Provide the [X, Y] coordinate of the cell's center where the given text is located.  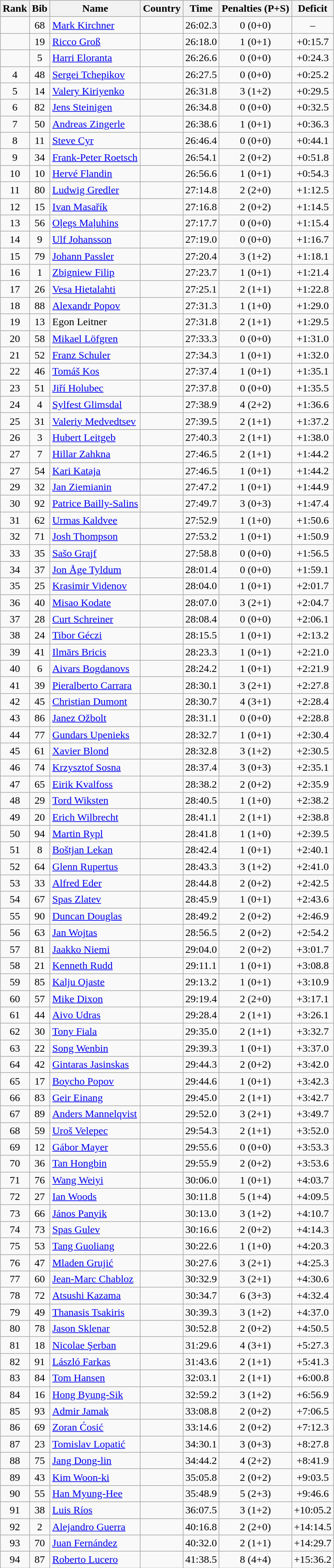
+3:01.7 [312, 949]
+2:30.4 [312, 735]
30:11.8 [201, 1196]
+8:41.9 [312, 1460]
Roberto Lucero [95, 1560]
27:40.3 [201, 437]
+8:27.8 [312, 1444]
+14:29.7 [312, 1543]
26:31.8 [201, 91]
+1:31.0 [312, 339]
Gábor Mayer [95, 1147]
+2:43.6 [312, 900]
Atsushi Kazama [95, 1296]
Glenn Rupertus [95, 867]
Johann Passler [95, 256]
Egon Leitner [95, 322]
Gintaras Jasinskas [95, 1065]
35:48.9 [201, 1493]
Janez Ožbolt [95, 718]
Jiří Holubec [95, 388]
Geir Einang [95, 1098]
34:44.2 [201, 1460]
27:16.8 [201, 207]
+1:32.0 [312, 355]
28:32.7 [201, 735]
Tomislav Lopatić [95, 1444]
+2:35.9 [312, 784]
László Farkas [95, 1362]
+3:49.7 [312, 1114]
Tang Guoliang [95, 1246]
Jaakko Niemi [95, 949]
Boštjan Lekan [95, 850]
+4:10.7 [312, 1213]
Ludwig Gredler [95, 190]
+4:50.5 [312, 1329]
+1:15.4 [312, 223]
Country [162, 9]
+2:30.5 [312, 751]
29:45.0 [201, 1098]
34:30.1 [201, 1444]
+4:30.6 [312, 1279]
+5:27.3 [312, 1345]
Ivan Masařík [95, 207]
+1:37.2 [312, 421]
Luis Ríos [95, 1510]
+15:36.2 [312, 1560]
Wang Weiyi [95, 1180]
26:18.0 [201, 42]
27:49.7 [201, 504]
5 (2+3) [255, 1493]
Jean-Marc Chabloz [95, 1279]
+0:15.7 [312, 42]
27:33.3 [201, 339]
Spas Gulev [95, 1229]
+1:47.4 [312, 504]
36:07.5 [201, 1510]
Sašo Grajf [95, 553]
Hong Byung-Sik [95, 1395]
+2:40.1 [312, 850]
+1:56.5 [312, 553]
+1:59.1 [312, 570]
+14:14.5 [312, 1526]
30:16.6 [201, 1229]
29:35.0 [201, 1032]
+7:06.5 [312, 1411]
8 (4+4) [255, 1560]
Ilmārs Bricis [95, 652]
29:54.3 [201, 1131]
+3:42.3 [312, 1081]
+1:18.1 [312, 256]
+2:54.2 [312, 932]
26:02.3 [201, 25]
+2:41.0 [312, 867]
Name [95, 9]
28 [40, 619]
29:44.6 [201, 1081]
+1:38.0 [312, 437]
Eirik Kvalfoss [95, 784]
Deficit [312, 9]
5 (1+4) [255, 1196]
Rank [15, 9]
+4:37.0 [312, 1312]
2 [40, 1526]
29:55.6 [201, 1147]
27:23.7 [201, 273]
28:43.3 [201, 867]
30:39.3 [201, 1312]
Erich Wilbrecht [95, 817]
Tord Wiksten [95, 801]
Anders Mannelqvist [95, 1114]
Vesa Hietalahti [95, 289]
Harri Eloranta [95, 58]
Admir Jamak [95, 1411]
+2:38.2 [312, 801]
Tan Hongbin [95, 1164]
28:24.2 [201, 668]
+1:35.5 [312, 388]
+4:09.5 [312, 1196]
32:03.1 [201, 1378]
+3:53.3 [312, 1147]
40:32.0 [201, 1543]
Alejandro Guerra [95, 1526]
Mladen Grujić [95, 1263]
29:52.0 [201, 1114]
Xavier Blond [95, 751]
28:45.9 [201, 900]
Oļegs Maļuhins [95, 223]
+6:56.9 [312, 1395]
Curt Schreiner [95, 619]
Kari Kataja [95, 470]
28:38.2 [201, 784]
+2:28.4 [312, 701]
Tony Fiala [95, 1032]
30:22.6 [201, 1246]
Jang Dong-lin [95, 1460]
Josh Thompson [95, 537]
+1:35.1 [312, 372]
Krasimir Videnov [95, 586]
28:44.8 [201, 883]
Jan Wojtas [95, 932]
+1:50.9 [312, 537]
+4:14.3 [312, 1229]
28:07.0 [201, 603]
+3:42.7 [312, 1098]
27:17.7 [201, 223]
Hubert Leitgeb [95, 437]
+3:26.1 [312, 1015]
+6:00.8 [312, 1378]
Martin Rypl [95, 834]
Jon Åge Tyldum [95, 570]
Song Wenbin [95, 1048]
+3:53.6 [312, 1164]
+1:36.6 [312, 404]
Alfred Eder [95, 883]
+1:14.5 [312, 207]
28:41.1 [201, 817]
Valeriy Medvedtsev [95, 421]
27:34.3 [201, 355]
32:59.2 [201, 1395]
Kenneth Rudd [95, 965]
+9:03.5 [312, 1477]
Thanasis Tsakiris [95, 1312]
27:37.8 [201, 388]
27:31.3 [201, 306]
Misao Kodate [95, 603]
29:19.4 [201, 998]
28:42.4 [201, 850]
3 [40, 437]
Hervé Flandin [95, 173]
29:28.4 [201, 1015]
28:15.5 [201, 636]
Kalju Ojaste [95, 982]
27:14.8 [201, 190]
Alexandr Popov [95, 306]
27:58.8 [201, 553]
Bib [40, 9]
Aivo Udras [95, 1015]
30:27.6 [201, 1263]
+4:32.4 [312, 1296]
Boycho Popov [95, 1081]
27:47.2 [201, 487]
35:05.8 [201, 1477]
+9:46.6 [312, 1493]
Duncan Douglas [95, 916]
27:20.4 [201, 256]
Ulf Johansson [95, 240]
+0:44.1 [312, 140]
30:34.7 [201, 1296]
28:31.1 [201, 718]
6 (3+3) [255, 1296]
+7:12.3 [312, 1428]
Franz Schuler [95, 355]
+3:10.9 [312, 982]
27:19.0 [201, 240]
30:06.0 [201, 1180]
Kim Woon-ki [95, 1477]
+3:37.0 [312, 1048]
Ian Woods [95, 1196]
29:13.2 [201, 982]
Krzysztof Sosna [95, 768]
Gundars Upenieks [95, 735]
+4:25.3 [312, 1263]
Pieralberto Carrara [95, 685]
János Panyik [95, 1213]
30:13.0 [201, 1213]
+2:46.9 [312, 916]
+0:36.3 [312, 124]
26:34.8 [201, 108]
28:30.7 [201, 701]
28:23.3 [201, 652]
Juan Fernández [95, 1543]
Zoran Ćosić [95, 1428]
41:38.5 [201, 1560]
+0:54.3 [312, 173]
+0:51.8 [312, 157]
Mikael Löfgren [95, 339]
+2:39.5 [312, 834]
+3:42.0 [312, 1065]
Mark Kirchner [95, 25]
28:30.1 [201, 685]
+2:35.1 [312, 768]
Uroš Velepec [95, 1131]
26:26.6 [201, 58]
Sylfest Glimsdal [95, 404]
40:16.8 [201, 1526]
Time [201, 9]
+1:21.4 [312, 273]
27:31.8 [201, 322]
+2:27.8 [312, 685]
1 [40, 273]
+1:12.5 [312, 190]
26:54.1 [201, 157]
+3:17.1 [312, 998]
+10:05.2 [312, 1510]
+0:32.5 [312, 108]
27:37.4 [201, 372]
Tibor Géczi [95, 636]
+2:01.7 [312, 586]
30:52.8 [201, 1329]
Jason Sklenar [95, 1329]
26:27.5 [201, 75]
26:56.6 [201, 173]
28:37.4 [201, 768]
+1:22.8 [312, 289]
Valery Kiriyenko [95, 91]
Sergei Tchepikov [95, 75]
29:39.3 [201, 1048]
Penalties (P+S) [255, 9]
28:08.4 [201, 619]
26:46.4 [201, 140]
Aivars Bogdanovs [95, 668]
+0:25.2 [312, 75]
27:25.1 [201, 289]
Ricco Groß [95, 42]
29:04.0 [201, 949]
27:53.2 [201, 537]
33:08.8 [201, 1411]
Christian Dumont [95, 701]
29:55.9 [201, 1164]
+0:29.5 [312, 91]
30:32.9 [201, 1279]
Tom Hansen [95, 1378]
26:38.6 [201, 124]
Frank-Peter Roetsch [95, 157]
Andreas Zingerle [95, 124]
28:49.2 [201, 916]
27:38.9 [201, 404]
28:56.5 [201, 932]
27:52.9 [201, 520]
28:40.5 [201, 801]
Zbigniew Filip [95, 273]
Jan Ziemianin [95, 487]
Nicolae Şerban [95, 1345]
– [312, 25]
+2:21.9 [312, 668]
Steve Cyr [95, 140]
28:04.0 [201, 586]
+2:06.1 [312, 619]
33:14.6 [201, 1428]
+1:29.5 [312, 322]
+2:28.8 [312, 718]
29:44.3 [201, 1065]
+3:08.8 [312, 965]
28:41.8 [201, 834]
+1:29.0 [312, 306]
28:32.8 [201, 751]
+1:44.9 [312, 487]
Jens Steinigen [95, 108]
Spas Zlatev [95, 900]
28:01.4 [201, 570]
Urmas Kaldvee [95, 520]
Patrice Bailly-Salins [95, 504]
+2:13.2 [312, 636]
+5:41.3 [312, 1362]
+2:04.7 [312, 603]
+1:16.7 [312, 240]
+4:03.7 [312, 1180]
27:39.5 [201, 421]
Tomáš Kos [95, 372]
Hillar Zahkna [95, 454]
+1:50.6 [312, 520]
+2:42.5 [312, 883]
29:11.1 [201, 965]
Han Myung-Hee [95, 1493]
+4:20.3 [312, 1246]
Mike Dixon [95, 998]
+3:32.7 [312, 1032]
31:43.6 [201, 1362]
+3:52.0 [312, 1131]
+0:24.3 [312, 58]
+2:21.0 [312, 652]
+2:38.8 [312, 817]
31:29.6 [201, 1345]
